Scan for the cell matching the given text and deliver its [x, y] coordinate at center. 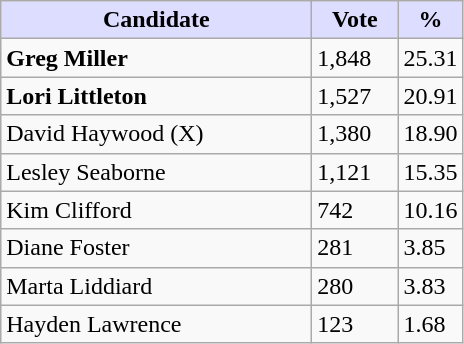
20.91 [430, 96]
Diane Foster [156, 248]
1,121 [355, 172]
280 [355, 286]
3.85 [430, 248]
1.68 [430, 324]
1,380 [355, 134]
Greg Miller [156, 58]
Hayden Lawrence [156, 324]
Lesley Seaborne [156, 172]
25.31 [430, 58]
% [430, 20]
Kim Clifford [156, 210]
Lori Littleton [156, 96]
10.16 [430, 210]
1,527 [355, 96]
Candidate [156, 20]
1,848 [355, 58]
123 [355, 324]
15.35 [430, 172]
742 [355, 210]
Marta Liddiard [156, 286]
3.83 [430, 286]
281 [355, 248]
18.90 [430, 134]
Vote [355, 20]
David Haywood (X) [156, 134]
